Pinpoint the cell where the given text exists, returning its (x, y) midpoint coordinate. 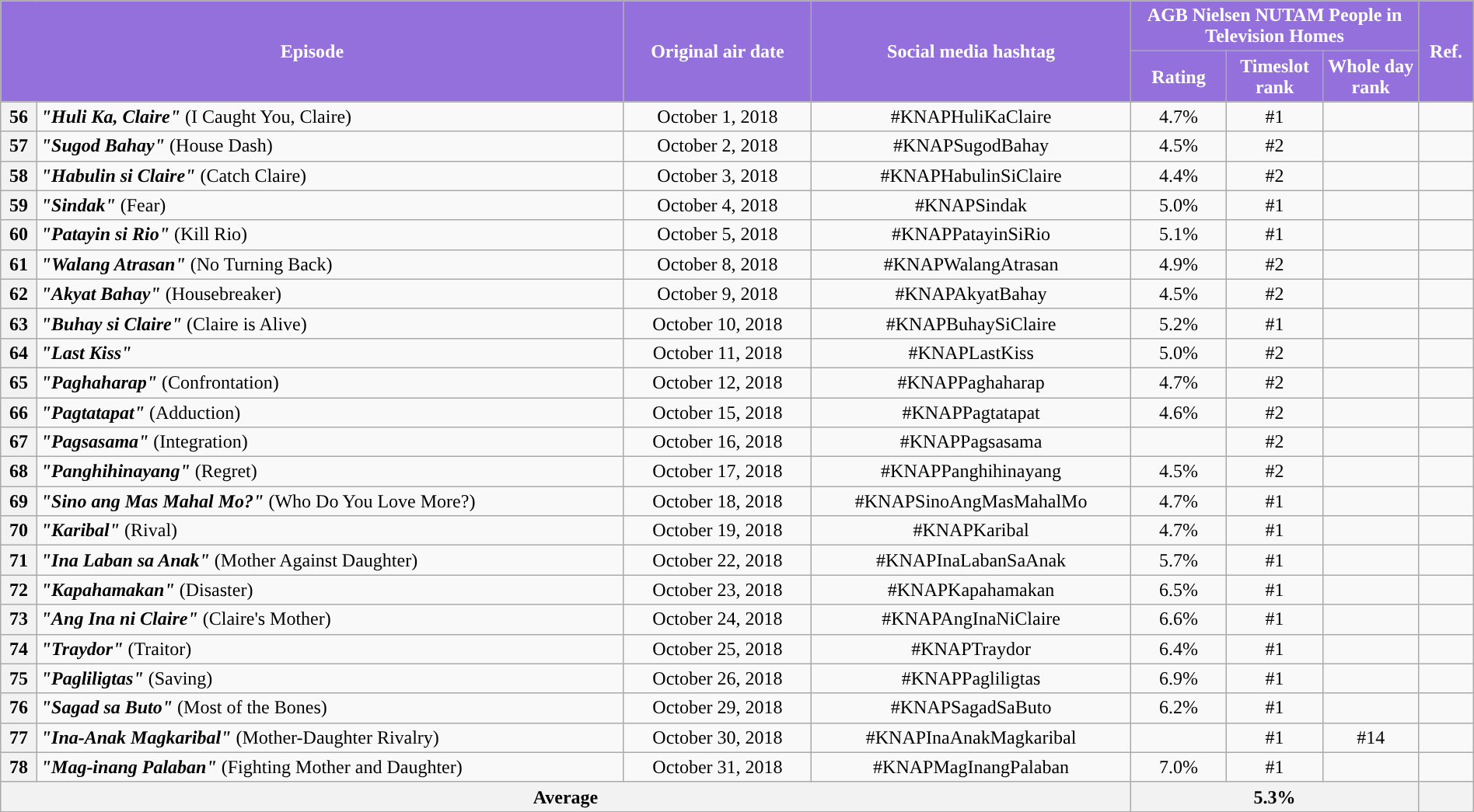
73 (19, 619)
"Buhay si Claire" (Claire is Alive) (330, 323)
6.6% (1179, 619)
October 15, 2018 (718, 413)
57 (19, 146)
October 26, 2018 (718, 678)
#KNAPTraydor (971, 649)
75 (19, 678)
58 (19, 176)
#KNAPPaghaharap (971, 382)
October 18, 2018 (718, 501)
62 (19, 294)
#KNAPHabulinSiClaire (971, 176)
67 (19, 442)
"Paghaharap" (Confrontation) (330, 382)
#KNAPPagliligtas (971, 678)
October 11, 2018 (718, 353)
"Habulin si Claire" (Catch Claire) (330, 176)
#KNAPWalangAtrasan (971, 264)
69 (19, 501)
64 (19, 353)
Rating (1179, 76)
October 22, 2018 (718, 560)
#KNAPBuhaySiClaire (971, 323)
AGB Nielsen NUTAM People in Television Homes (1275, 26)
70 (19, 531)
Timeslotrank (1275, 76)
74 (19, 649)
68 (19, 472)
5.1% (1179, 235)
October 31, 2018 (718, 767)
Original air date (718, 51)
#KNAPKaribal (971, 531)
#KNAPLastKiss (971, 353)
"Last Kiss" (330, 353)
"Pagsasama" (Integration) (330, 442)
59 (19, 205)
5.3% (1275, 796)
"Sagad sa Buto" (Most of the Bones) (330, 708)
#KNAPSinoAngMasMahalMo (971, 501)
"Huli Ka, Claire" (I Caught You, Claire) (330, 117)
5.2% (1179, 323)
#KNAPPagtatapat (971, 413)
65 (19, 382)
October 8, 2018 (718, 264)
#KNAPInaAnakMagkaribal (971, 737)
"Sino ang Mas Mahal Mo?" (Who Do You Love More?) (330, 501)
October 5, 2018 (718, 235)
6.2% (1179, 708)
#KNAPPanghihinayang (971, 472)
October 3, 2018 (718, 176)
October 17, 2018 (718, 472)
October 12, 2018 (718, 382)
#KNAPSindak (971, 205)
6.5% (1179, 590)
56 (19, 117)
October 24, 2018 (718, 619)
"Patayin si Rio" (Kill Rio) (330, 235)
"Ang Ina ni Claire" (Claire's Mother) (330, 619)
4.9% (1179, 264)
#KNAPAngInaNiClaire (971, 619)
#KNAPAkyatBahay (971, 294)
#KNAPSugodBahay (971, 146)
5.7% (1179, 560)
October 4, 2018 (718, 205)
Social media hashtag (971, 51)
Average (566, 796)
77 (19, 737)
63 (19, 323)
October 19, 2018 (718, 531)
October 9, 2018 (718, 294)
October 29, 2018 (718, 708)
October 25, 2018 (718, 649)
6.9% (1179, 678)
"Panghihinayang" (Regret) (330, 472)
66 (19, 413)
#KNAPMagInangPalaban (971, 767)
"Traydor" (Traitor) (330, 649)
Episode (313, 51)
October 16, 2018 (718, 442)
60 (19, 235)
"Kapahamakan" (Disaster) (330, 590)
October 30, 2018 (718, 737)
Ref. (1446, 51)
#KNAPPatayinSiRio (971, 235)
October 23, 2018 (718, 590)
7.0% (1179, 767)
"Sindak" (Fear) (330, 205)
"Pagliligtas" (Saving) (330, 678)
#KNAPInaLabanSaAnak (971, 560)
61 (19, 264)
72 (19, 590)
"Pagtatapat" (Adduction) (330, 413)
October 10, 2018 (718, 323)
October 2, 2018 (718, 146)
76 (19, 708)
4.4% (1179, 176)
#KNAPSagadSaButo (971, 708)
"Akyat Bahay" (Housebreaker) (330, 294)
"Ina Laban sa Anak" (Mother Against Daughter) (330, 560)
"Mag-inang Palaban" (Fighting Mother and Daughter) (330, 767)
"Ina-Anak Magkaribal" (Mother-Daughter Rivalry) (330, 737)
"Walang Atrasan" (No Turning Back) (330, 264)
#14 (1371, 737)
#KNAPHuliKaClaire (971, 117)
78 (19, 767)
"Sugod Bahay" (House Dash) (330, 146)
4.6% (1179, 413)
October 1, 2018 (718, 117)
Whole dayrank (1371, 76)
#KNAPPagsasama (971, 442)
71 (19, 560)
6.4% (1179, 649)
#KNAPKapahamakan (971, 590)
"Karibal" (Rival) (330, 531)
